Scan for the cell matching the given text and deliver its (x, y) coordinate at center. 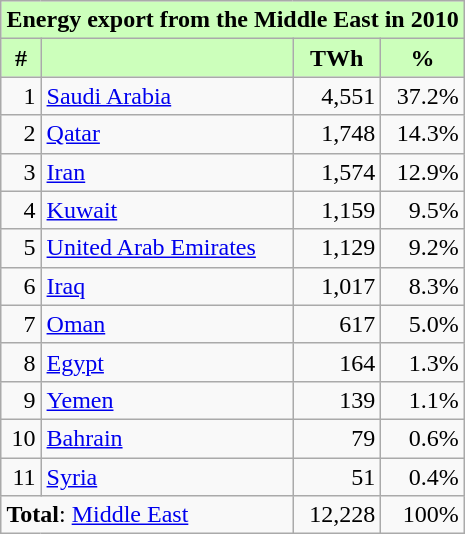
4,551 (337, 96)
Energy export from the Middle East in 2010 (232, 20)
12,228 (337, 515)
1.3% (422, 362)
51 (337, 477)
79 (337, 438)
11 (21, 477)
14.3% (422, 134)
1,574 (337, 172)
5.0% (422, 324)
Iran (167, 172)
37.2% (422, 96)
Total: Middle East (147, 515)
Saudi Arabia (167, 96)
3 (21, 172)
0.4% (422, 477)
5 (21, 248)
9.2% (422, 248)
1.1% (422, 400)
Yemen (167, 400)
617 (337, 324)
Qatar (167, 134)
Kuwait (167, 210)
1 (21, 96)
2 (21, 134)
Egypt (167, 362)
% (422, 58)
1,017 (337, 286)
1,748 (337, 134)
Iraq (167, 286)
8.3% (422, 286)
1,159 (337, 210)
# (21, 58)
9 (21, 400)
10 (21, 438)
1,129 (337, 248)
0.6% (422, 438)
12.9% (422, 172)
6 (21, 286)
8 (21, 362)
Syria (167, 477)
Oman (167, 324)
Bahrain (167, 438)
9.5% (422, 210)
139 (337, 400)
164 (337, 362)
7 (21, 324)
TWh (337, 58)
United Arab Emirates (167, 248)
100% (422, 515)
4 (21, 210)
